Find where the given text appears and provide that cell's center as [X, Y] coordinate. 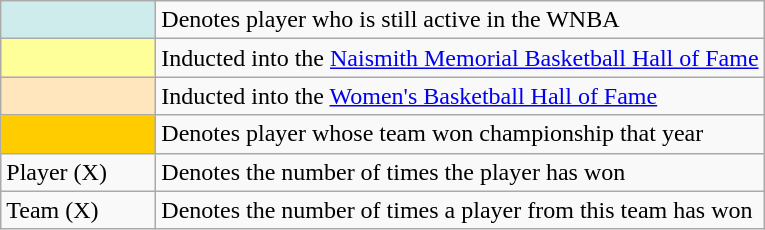
Denotes the number of times the player has won [460, 172]
Inducted into the Naismith Memorial Basketball Hall of Fame [460, 58]
Team (X) [78, 210]
Denotes player whose team won championship that year [460, 134]
Player (X) [78, 172]
Denotes the number of times a player from this team has won [460, 210]
Inducted into the Women's Basketball Hall of Fame [460, 96]
Denotes player who is still active in the WNBA [460, 20]
